Scan for the cell matching the given text and deliver its [X, Y] coordinate at center. 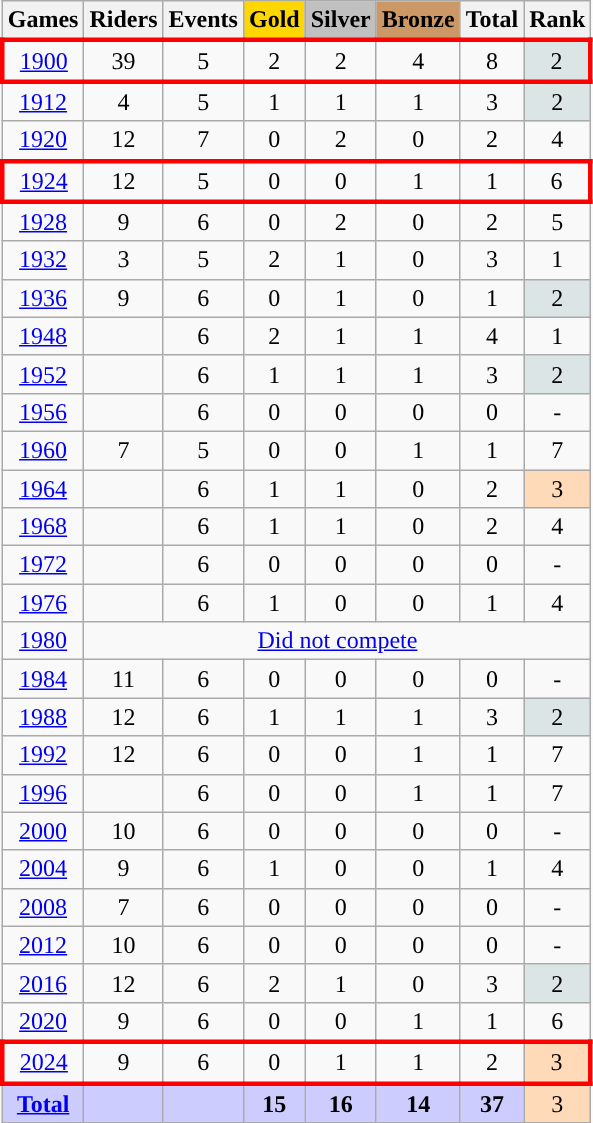
1924 [43, 180]
1956 [43, 412]
1976 [43, 603]
1948 [43, 336]
2000 [43, 831]
1912 [43, 101]
1984 [43, 679]
Gold [274, 21]
Rank [558, 21]
37 [492, 1103]
14 [418, 1103]
2020 [43, 1022]
1964 [43, 489]
Bronze [418, 21]
15 [274, 1103]
1980 [43, 641]
Did not compete [338, 641]
1920 [43, 141]
1932 [43, 260]
Events [203, 21]
Games [43, 21]
16 [340, 1103]
11 [124, 679]
Riders [124, 21]
2016 [43, 983]
1960 [43, 450]
2024 [43, 1062]
1972 [43, 565]
39 [124, 60]
1996 [43, 793]
2012 [43, 945]
1928 [43, 222]
8 [492, 60]
2008 [43, 907]
1968 [43, 527]
1992 [43, 755]
2004 [43, 869]
1900 [43, 60]
1988 [43, 717]
Silver [340, 21]
1952 [43, 374]
1936 [43, 298]
